Scan for the cell matching the given text and deliver its (X, Y) coordinate at center. 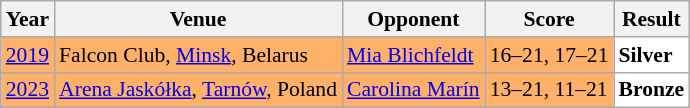
Silver (652, 55)
Result (652, 19)
Carolina Marín (414, 90)
13–21, 11–21 (550, 90)
Venue (198, 19)
Opponent (414, 19)
Year (28, 19)
2023 (28, 90)
Mia Blichfeldt (414, 55)
Falcon Club, Minsk, Belarus (198, 55)
Score (550, 19)
Arena Jaskółka, Tarnów, Poland (198, 90)
Bronze (652, 90)
16–21, 17–21 (550, 55)
2019 (28, 55)
